For the text-containing cell, return its midpoint in [x, y] coordinate format. 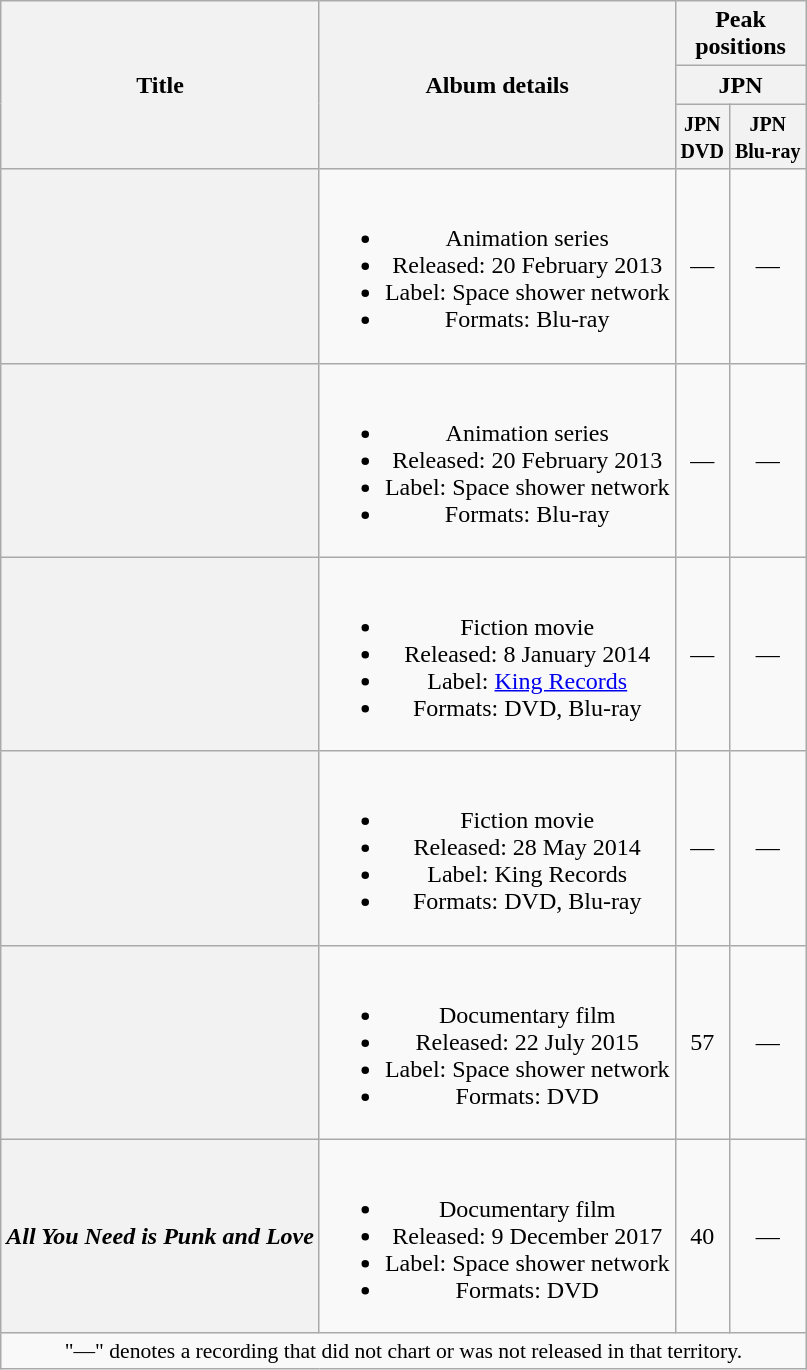
Documentary filmReleased: 22 July 2015Label: Space shower networkFormats: DVD [497, 1042]
"—" denotes a recording that did not chart or was not released in that territory. [404, 1351]
Title [160, 85]
JPNDVD [702, 136]
JPN [740, 85]
40 [702, 1236]
Album details [497, 85]
Documentary filmReleased: 9 December 2017Label: Space shower networkFormats: DVD [497, 1236]
Peak positions [740, 34]
All You Need is Punk and Love [160, 1236]
Fiction movieReleased: 8 January 2014Label: King RecordsFormats: DVD, Blu-ray [497, 654]
Fiction movieReleased: 28 May 2014Label: King RecordsFormats: DVD, Blu-ray [497, 848]
JPNBlu-ray [768, 136]
57 [702, 1042]
